Provide the [x, y] coordinate of the cell's center where the given text is located.  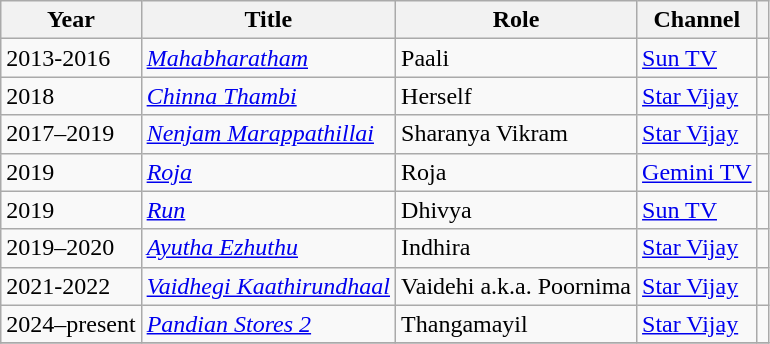
Mahabharatham [268, 58]
2019–2020 [71, 248]
Pandian Stores 2 [268, 324]
Thangamayil [516, 324]
Paali [516, 58]
Vaidehi a.k.a. Poornima [516, 286]
Title [268, 20]
Indhira [516, 248]
Run [268, 210]
Role [516, 20]
Vaidhegi Kaathirundhaal [268, 286]
Year [71, 20]
2021-2022 [71, 286]
Herself [516, 96]
Ayutha Ezhuthu [268, 248]
2017–2019 [71, 134]
Sharanya Vikram [516, 134]
Channel [698, 20]
2024–present [71, 324]
2018 [71, 96]
2013-2016 [71, 58]
Dhivya [516, 210]
Chinna Thambi [268, 96]
Gemini TV [698, 172]
Nenjam Marappathillai [268, 134]
